From the cell containing the given text, extract its center point as [X, Y] coordinate. 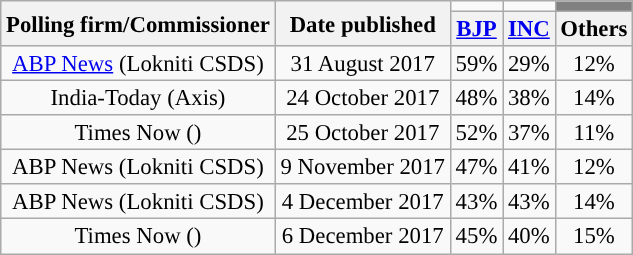
11% [594, 132]
38% [529, 98]
9 November 2017 [362, 168]
15% [594, 236]
41% [529, 168]
31 August 2017 [362, 64]
47% [476, 168]
40% [529, 236]
59% [476, 64]
45% [476, 236]
BJP [476, 30]
India-Today (Axis) [138, 98]
Polling firm/Commissioner [138, 24]
24 October 2017 [362, 98]
48% [476, 98]
37% [529, 132]
INC [529, 30]
6 December 2017 [362, 236]
Others [594, 30]
29% [529, 64]
4 December 2017 [362, 202]
Date published [362, 24]
25 October 2017 [362, 132]
52% [476, 132]
